Scan for the cell matching the given text and deliver its (x, y) coordinate at center. 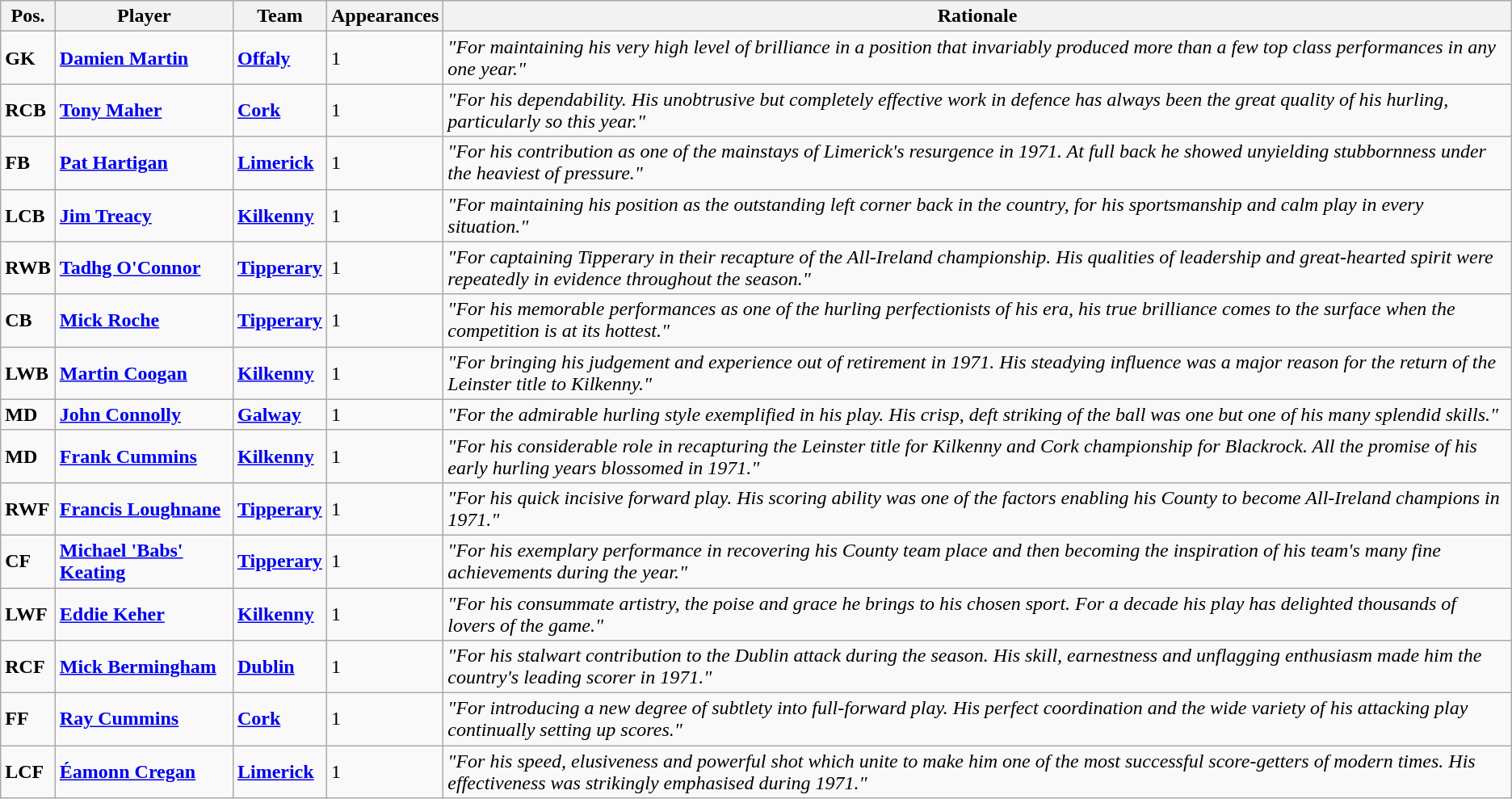
Francis Loughnane (144, 509)
RCB (28, 110)
RWB (28, 268)
Frank Cummins (144, 456)
Damien Martin (144, 58)
GK (28, 58)
Dublin (279, 667)
Ray Cummins (144, 719)
"For maintaining his position as the outstanding left corner back in the country, for his sportsmanship and calm play in every situation." (977, 215)
RCF (28, 667)
"For his quick incisive forward play. His scoring ability was one of the factors enabling his County to become All-Ireland champions in 1971." (977, 509)
Tadhg O'Connor (144, 268)
Mick Roche (144, 320)
CB (28, 320)
"For maintaining his very high level of brilliance in a position that invariably produced more than a few top class performances in any one year." (977, 58)
Michael 'Babs' Keating (144, 561)
LCB (28, 215)
Player (144, 16)
Pat Hartigan (144, 163)
FB (28, 163)
Eddie Keher (144, 614)
CF (28, 561)
LWF (28, 614)
Galway (279, 414)
Pos. (28, 16)
Offaly (279, 58)
FF (28, 719)
Jim Treacy (144, 215)
Tony Maher (144, 110)
Team (279, 16)
Mick Bermingham (144, 667)
RWF (28, 509)
Martin Coogan (144, 373)
Appearances (384, 16)
John Connolly (144, 414)
Rationale (977, 16)
"For the admirable hurling style exemplified in his play. His crisp, deft striking of the ball was one but one of his many splendid skills." (977, 414)
LWB (28, 373)
Éamonn Cregan (144, 772)
LCF (28, 772)
